Provide the [X, Y] coordinate of the cell's center where the given text is located.  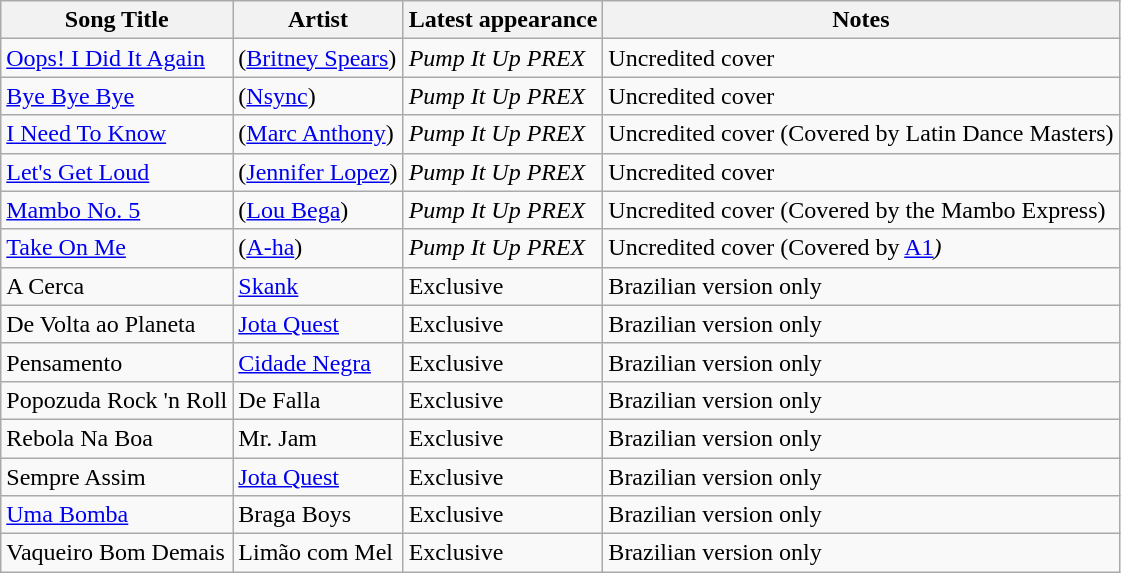
Notes [861, 20]
De Falla [318, 400]
Uncredited cover (Covered by A1) [861, 248]
(Jennifer Lopez) [318, 172]
A Cerca [117, 286]
(Britney Spears) [318, 58]
Cidade Negra [318, 362]
Braga Boys [318, 515]
Mambo No. 5 [117, 210]
(Lou Bega) [318, 210]
Pensamento [117, 362]
Let's Get Loud [117, 172]
Uncredited cover (Covered by Latin Dance Masters) [861, 134]
Artist [318, 20]
Bye Bye Bye [117, 96]
(A-ha) [318, 248]
Song Title [117, 20]
Uma Bomba [117, 515]
Take On Me [117, 248]
I Need To Know [117, 134]
Latest appearance [503, 20]
(Nsync) [318, 96]
Vaqueiro Bom Demais [117, 553]
Skank [318, 286]
De Volta ao Planeta [117, 324]
Limão com Mel [318, 553]
Oops! I Did It Again [117, 58]
Uncredited cover (Covered by the Mambo Express) [861, 210]
Mr. Jam [318, 438]
Rebola Na Boa [117, 438]
Sempre Assim [117, 477]
Popozuda Rock 'n Roll [117, 400]
(Marc Anthony) [318, 134]
